Find where the given text appears and provide that cell's center as (X, Y) coordinate. 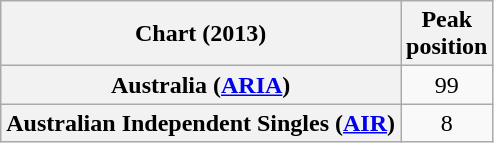
8 (447, 123)
Peakposition (447, 34)
99 (447, 85)
Australia (ARIA) (201, 85)
Australian Independent Singles (AIR) (201, 123)
Chart (2013) (201, 34)
